Pinpoint the cell where the given text exists, returning its (X, Y) midpoint coordinate. 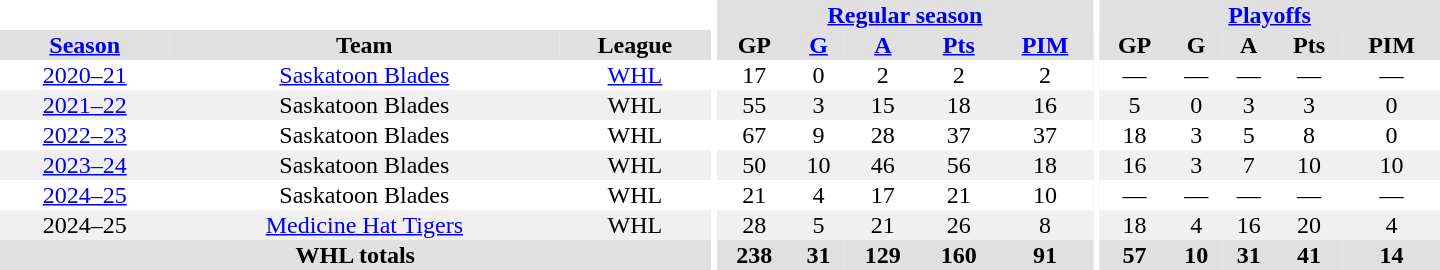
2023–24 (84, 165)
9 (818, 135)
129 (883, 255)
57 (1134, 255)
238 (754, 255)
Medicine Hat Tigers (364, 225)
160 (959, 255)
91 (1046, 255)
Regular season (904, 15)
55 (754, 105)
Team (364, 45)
15 (883, 105)
20 (1309, 225)
67 (754, 135)
2020–21 (84, 75)
7 (1248, 165)
46 (883, 165)
Playoffs (1270, 15)
2021–22 (84, 105)
WHL totals (356, 255)
26 (959, 225)
2022–23 (84, 135)
League (634, 45)
Season (84, 45)
56 (959, 165)
14 (1392, 255)
41 (1309, 255)
50 (754, 165)
